Identify which cell holds the provided text, then report its (x, y) central coordinate. 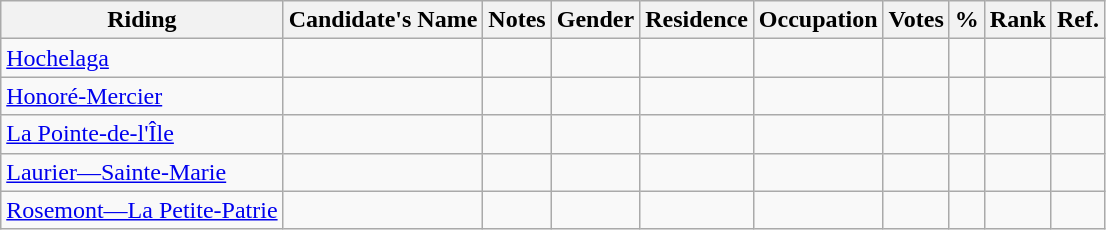
Laurier—Sainte-Marie (142, 172)
Riding (142, 20)
% (966, 20)
Notes (517, 20)
Votes (916, 20)
Candidate's Name (383, 20)
Honoré-Mercier (142, 96)
Hochelaga (142, 58)
Residence (697, 20)
Rank (1018, 20)
Ref. (1078, 20)
La Pointe-de-l'Île (142, 134)
Occupation (818, 20)
Rosemont—La Petite-Patrie (142, 210)
Gender (595, 20)
